Identify which cell holds the provided text, then report its (X, Y) central coordinate. 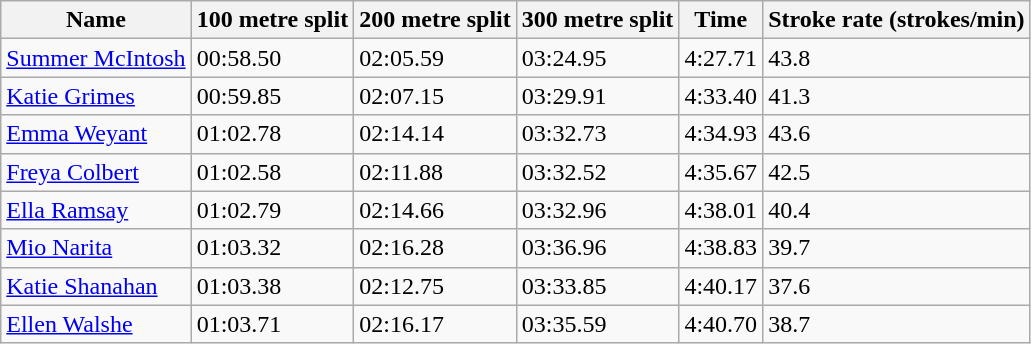
02:07.15 (436, 96)
Emma Weyant (96, 134)
Katie Grimes (96, 96)
03:32.73 (598, 134)
02:05.59 (436, 58)
Name (96, 20)
00:59.85 (272, 96)
200 metre split (436, 20)
03:32.96 (598, 210)
37.6 (896, 286)
01:03.32 (272, 248)
38.7 (896, 324)
01:02.58 (272, 172)
43.8 (896, 58)
4:38.83 (721, 248)
02:16.17 (436, 324)
Freya Colbert (96, 172)
02:14.14 (436, 134)
42.5 (896, 172)
300 metre split (598, 20)
01:03.71 (272, 324)
Summer McIntosh (96, 58)
02:12.75 (436, 286)
40.4 (896, 210)
4:40.17 (721, 286)
03:36.96 (598, 248)
4:33.40 (721, 96)
4:40.70 (721, 324)
02:16.28 (436, 248)
02:11.88 (436, 172)
Ellen Walshe (96, 324)
03:24.95 (598, 58)
39.7 (896, 248)
01:02.78 (272, 134)
03:29.91 (598, 96)
02:14.66 (436, 210)
Katie Shanahan (96, 286)
01:02.79 (272, 210)
03:33.85 (598, 286)
43.6 (896, 134)
01:03.38 (272, 286)
03:35.59 (598, 324)
41.3 (896, 96)
Ella Ramsay (96, 210)
Stroke rate (strokes/min) (896, 20)
00:58.50 (272, 58)
4:34.93 (721, 134)
03:32.52 (598, 172)
4:27.71 (721, 58)
4:35.67 (721, 172)
Time (721, 20)
4:38.01 (721, 210)
Mio Narita (96, 248)
100 metre split (272, 20)
